Scan for the cell matching the given text and deliver its [X, Y] coordinate at center. 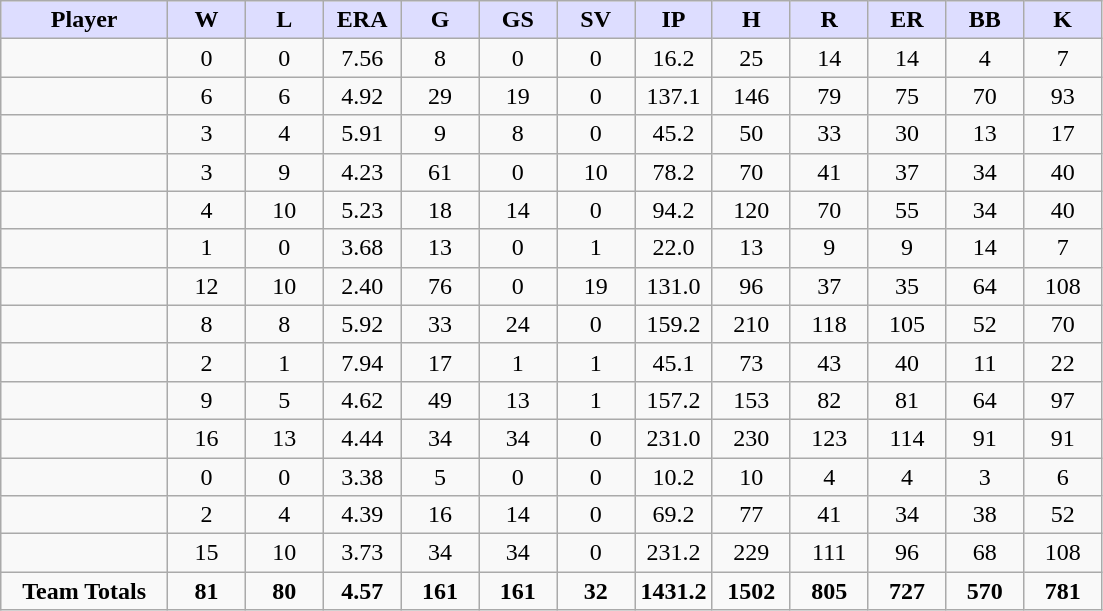
727 [907, 591]
43 [829, 362]
153 [751, 400]
93 [1063, 96]
123 [829, 438]
IP [674, 20]
805 [829, 591]
Team Totals [84, 591]
GS [518, 20]
75 [907, 96]
18 [440, 210]
69.2 [674, 515]
781 [1063, 591]
4.62 [362, 400]
79 [829, 96]
ERA [362, 20]
210 [751, 324]
4.23 [362, 172]
16.2 [674, 58]
76 [440, 286]
12 [207, 286]
Player [84, 20]
118 [829, 324]
82 [829, 400]
15 [207, 553]
2.40 [362, 286]
3.73 [362, 553]
120 [751, 210]
3.68 [362, 248]
94.2 [674, 210]
231.2 [674, 553]
131.0 [674, 286]
68 [985, 553]
78.2 [674, 172]
45.2 [674, 134]
229 [751, 553]
114 [907, 438]
5.23 [362, 210]
7.94 [362, 362]
25 [751, 58]
570 [985, 591]
80 [284, 591]
SV [596, 20]
230 [751, 438]
5.91 [362, 134]
11 [985, 362]
R [829, 20]
29 [440, 96]
7.56 [362, 58]
ER [907, 20]
L [284, 20]
97 [1063, 400]
W [207, 20]
159.2 [674, 324]
38 [985, 515]
49 [440, 400]
5.92 [362, 324]
45.1 [674, 362]
BB [985, 20]
77 [751, 515]
G [440, 20]
1502 [751, 591]
231.0 [674, 438]
35 [907, 286]
K [1063, 20]
4.39 [362, 515]
22.0 [674, 248]
73 [751, 362]
137.1 [674, 96]
50 [751, 134]
4.44 [362, 438]
61 [440, 172]
157.2 [674, 400]
105 [907, 324]
32 [596, 591]
24 [518, 324]
4.57 [362, 591]
4.92 [362, 96]
10.2 [674, 477]
1431.2 [674, 591]
55 [907, 210]
146 [751, 96]
H [751, 20]
22 [1063, 362]
30 [907, 134]
3.38 [362, 477]
111 [829, 553]
